Pinpoint the cell where the given text exists, returning its [x, y] midpoint coordinate. 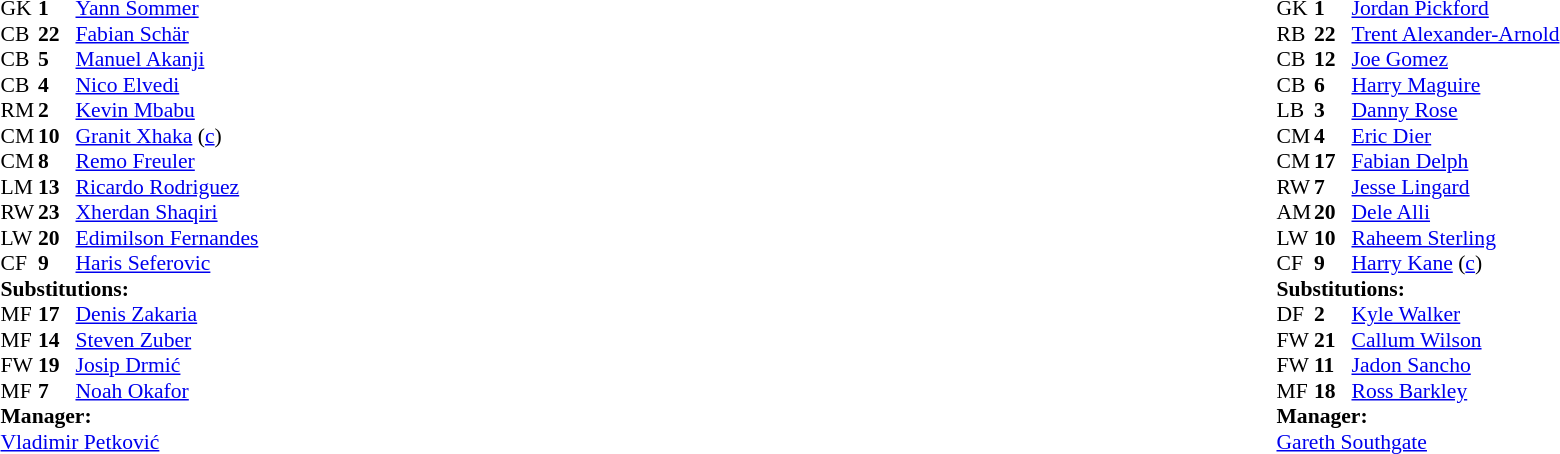
8 [57, 161]
Ross Barkley [1455, 391]
11 [1333, 365]
Nico Elvedi [168, 85]
13 [57, 187]
18 [1333, 391]
Jadon Sancho [1455, 365]
Jesse Lingard [1455, 187]
23 [57, 213]
Harry Maguire [1455, 85]
21 [1333, 340]
Kevin Mbabu [168, 111]
LM [19, 187]
Danny Rose [1455, 111]
Callum Wilson [1455, 340]
Fabian Schär [168, 34]
Haris Seferovic [168, 263]
AM [1295, 213]
Granit Xhaka (c) [168, 136]
RM [19, 111]
Harry Kane (c) [1455, 263]
Denis Zakaria [168, 315]
Edimilson Fernandes [168, 238]
Manuel Akanji [168, 59]
6 [1333, 85]
Josip Drmić [168, 365]
Dele Alli [1455, 213]
14 [57, 340]
19 [57, 365]
Remo Freuler [168, 161]
Joe Gomez [1455, 59]
Steven Zuber [168, 340]
RB [1295, 34]
3 [1333, 111]
12 [1333, 59]
DF [1295, 315]
5 [57, 59]
Kyle Walker [1455, 315]
Eric Dier [1455, 136]
Noah Okafor [168, 391]
Ricardo Rodriguez [168, 187]
LB [1295, 111]
Xherdan Shaqiri [168, 213]
Fabian Delph [1455, 161]
Raheem Sterling [1455, 238]
Trent Alexander-Arnold [1455, 34]
